From the cell containing the given text, extract its center point as [x, y] coordinate. 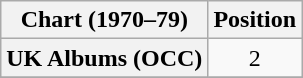
2 [255, 58]
Position [255, 20]
Chart (1970–79) [104, 20]
UK Albums (OCC) [104, 58]
